Provide the (x, y) coordinate of the cell's center where the given text is located.  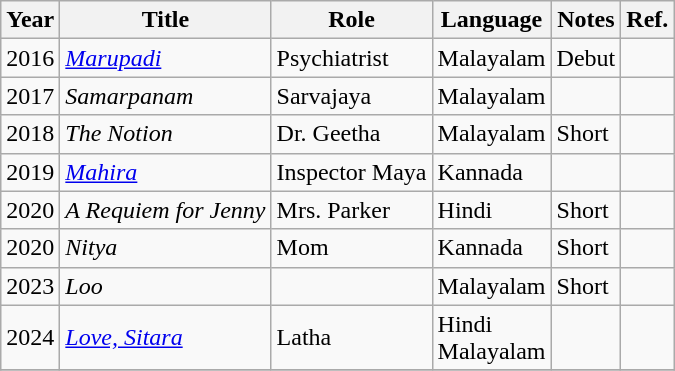
Year (30, 20)
Debut (586, 58)
Love, Sitara (166, 338)
Latha (352, 338)
Language (492, 20)
A Requiem for Jenny (166, 210)
Mahira (166, 172)
2016 (30, 58)
The Notion (166, 134)
Title (166, 20)
Loo (166, 286)
2024 (30, 338)
2017 (30, 96)
Marupadi (166, 58)
Ref. (648, 20)
Mrs. Parker (352, 210)
Samarpanam (166, 96)
Inspector Maya (352, 172)
Nitya (166, 248)
2023 (30, 286)
Mom (352, 248)
Psychiatrist (352, 58)
Notes (586, 20)
2018 (30, 134)
Sarvajaya (352, 96)
2019 (30, 172)
Dr. Geetha (352, 134)
Hindi (492, 210)
Role (352, 20)
HindiMalayalam (492, 338)
